Return [X, Y] of the center of cell containing provided text 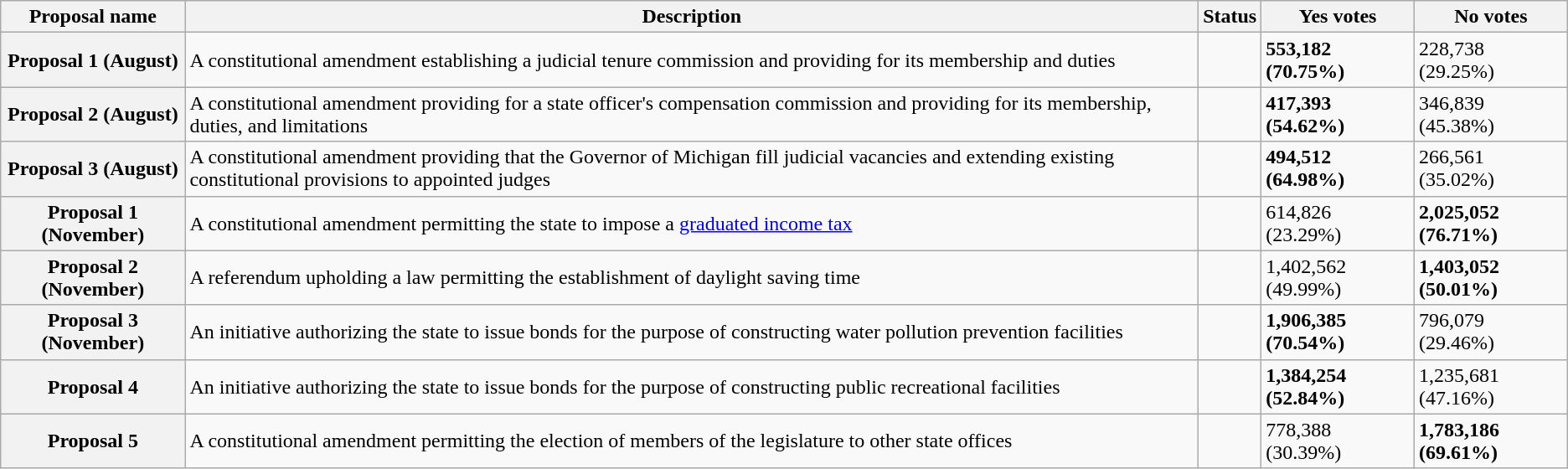
1,384,254 (52.84%) [1338, 387]
2,025,052 (76.71%) [1491, 223]
1,403,052 (50.01%) [1491, 278]
Proposal 2 (August) [93, 114]
494,512 (64.98%) [1338, 169]
An initiative authorizing the state to issue bonds for the purpose of constructing public recreational facilities [692, 387]
553,182 (70.75%) [1338, 60]
778,388 (30.39%) [1338, 441]
No votes [1491, 17]
1,783,186 (69.61%) [1491, 441]
Proposal 3 (August) [93, 169]
614,826 (23.29%) [1338, 223]
A referendum upholding a law permitting the establishment of daylight saving time [692, 278]
346,839 (45.38%) [1491, 114]
228,738 (29.25%) [1491, 60]
Proposal 5 [93, 441]
Status [1230, 17]
Proposal name [93, 17]
A constitutional amendment permitting the state to impose a graduated income tax [692, 223]
Proposal 1 (August) [93, 60]
1,235,681 (47.16%) [1491, 387]
417,393 (54.62%) [1338, 114]
Description [692, 17]
Proposal 4 [93, 387]
1,402,562 (49.99%) [1338, 278]
A constitutional amendment permitting the election of members of the legislature to other state offices [692, 441]
Proposal 3 (November) [93, 332]
1,906,385 (70.54%) [1338, 332]
Proposal 1 (November) [93, 223]
796,079 (29.46%) [1491, 332]
A constitutional amendment establishing a judicial tenure commission and providing for its membership and duties [692, 60]
A constitutional amendment providing for a state officer's compensation commission and providing for its membership, duties, and limitations [692, 114]
Proposal 2 (November) [93, 278]
An initiative authorizing the state to issue bonds for the purpose of constructing water pollution prevention facilities [692, 332]
Yes votes [1338, 17]
266,561 (35.02%) [1491, 169]
